Search for the cell housing the specified text and yield its [x, y] center coordinate. 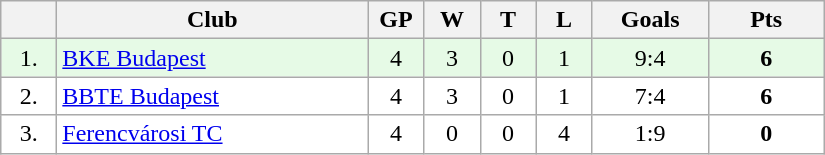
1. [29, 58]
Goals [650, 20]
BBTE Budapest [212, 96]
1:9 [650, 134]
GP [396, 20]
3. [29, 134]
Ferencvárosi TC [212, 134]
7:4 [650, 96]
Pts [766, 20]
BKE Budapest [212, 58]
T [508, 20]
9:4 [650, 58]
W [452, 20]
2. [29, 96]
L [564, 20]
Club [212, 20]
